Determine the (x, y) coordinate at the center of the cell enclosing the given text.  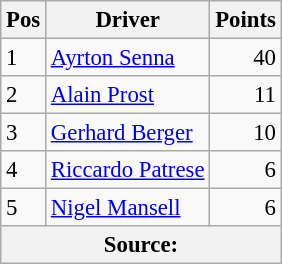
Pos (24, 20)
Nigel Mansell (128, 208)
1 (24, 58)
4 (24, 170)
3 (24, 133)
Driver (128, 20)
10 (246, 133)
Riccardo Patrese (128, 170)
Points (246, 20)
11 (246, 95)
Gerhard Berger (128, 133)
Ayrton Senna (128, 58)
Alain Prost (128, 95)
5 (24, 208)
Source: (141, 245)
40 (246, 58)
2 (24, 95)
